Locate the cell with the specified text and output its (x, y) center coordinate. 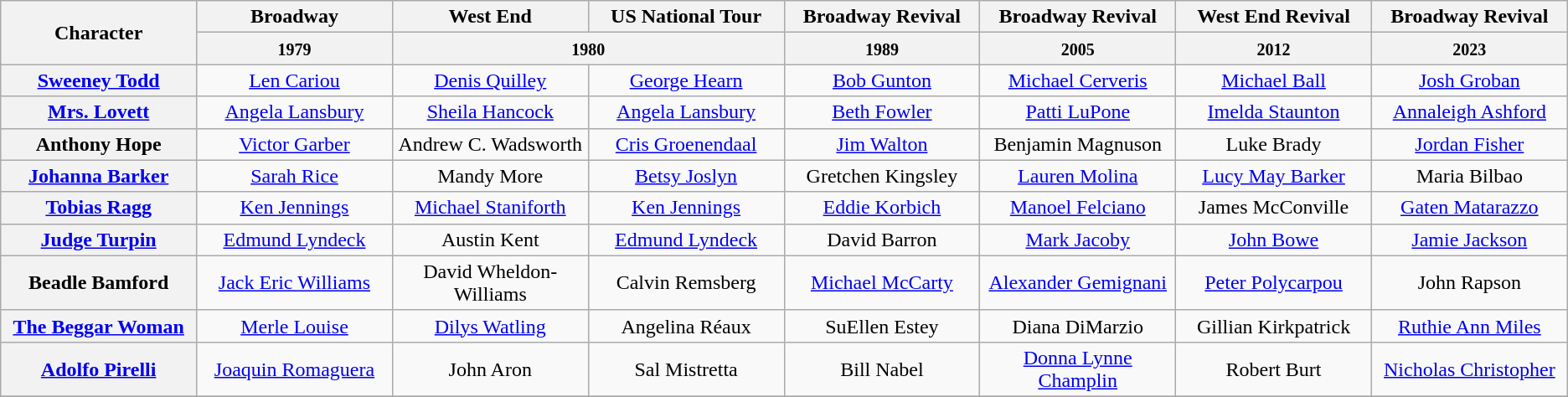
Annaleigh Ashford (1469, 112)
Josh Groban (1469, 80)
Patti LuPone (1078, 112)
Tobias Ragg (99, 208)
Mark Jacoby (1078, 240)
Bob Gunton (882, 80)
Sweeney Todd (99, 80)
2005 (1078, 49)
Mandy More (490, 176)
Denis Quilley (490, 80)
West End Revival (1274, 17)
Dilys Watling (490, 326)
Len Cariou (295, 80)
George Hearn (686, 80)
Angelina Réaux (686, 326)
Michael Cerveris (1078, 80)
Diana DiMarzio (1078, 326)
Johanna Barker (99, 176)
Jordan Fisher (1469, 144)
Sheila Hancock (490, 112)
Luke Brady (1274, 144)
Lucy May Barker (1274, 176)
Donna Lynne Champlin (1078, 369)
Jack Eric Williams (295, 283)
Michael Ball (1274, 80)
Gaten Matarazzo (1469, 208)
Eddie Korbich (882, 208)
Victor Garber (295, 144)
Gretchen Kingsley (882, 176)
Andrew C. Wadsworth (490, 144)
Bill Nabel (882, 369)
Cris Groenendaal (686, 144)
1989 (882, 49)
John Aron (490, 369)
Peter Polycarpou (1274, 283)
John Bowe (1274, 240)
Manoel Felciano (1078, 208)
Character (99, 33)
David Wheldon-Williams (490, 283)
Mrs. Lovett (99, 112)
Judge Turpin (99, 240)
Beth Fowler (882, 112)
Benjamin Magnuson (1078, 144)
2023 (1469, 49)
2012 (1274, 49)
US National Tour (686, 17)
James McConville (1274, 208)
Jamie Jackson (1469, 240)
Imelda Staunton (1274, 112)
Sal Mistretta (686, 369)
John Rapson (1469, 283)
David Barron (882, 240)
Maria Bilbao (1469, 176)
Gillian Kirkpatrick (1274, 326)
Broadway (295, 17)
Austin Kent (490, 240)
Alexander Gemignani (1078, 283)
Michael McCarty (882, 283)
Betsy Joslyn (686, 176)
Adolfo Pirelli (99, 369)
Sarah Rice (295, 176)
1980 (588, 49)
SuEllen Estey (882, 326)
Ruthie Ann Miles (1469, 326)
Calvin Remsberg (686, 283)
Nicholas Christopher (1469, 369)
Beadle Bamford (99, 283)
Lauren Molina (1078, 176)
Merle Louise (295, 326)
Jim Walton (882, 144)
Robert Burt (1274, 369)
West End (490, 17)
Joaquin Romaguera (295, 369)
The Beggar Woman (99, 326)
Anthony Hope (99, 144)
1979 (295, 49)
Michael Staniforth (490, 208)
